Capture the cell that displays the provided text and extract its (x, y) central coordinate. 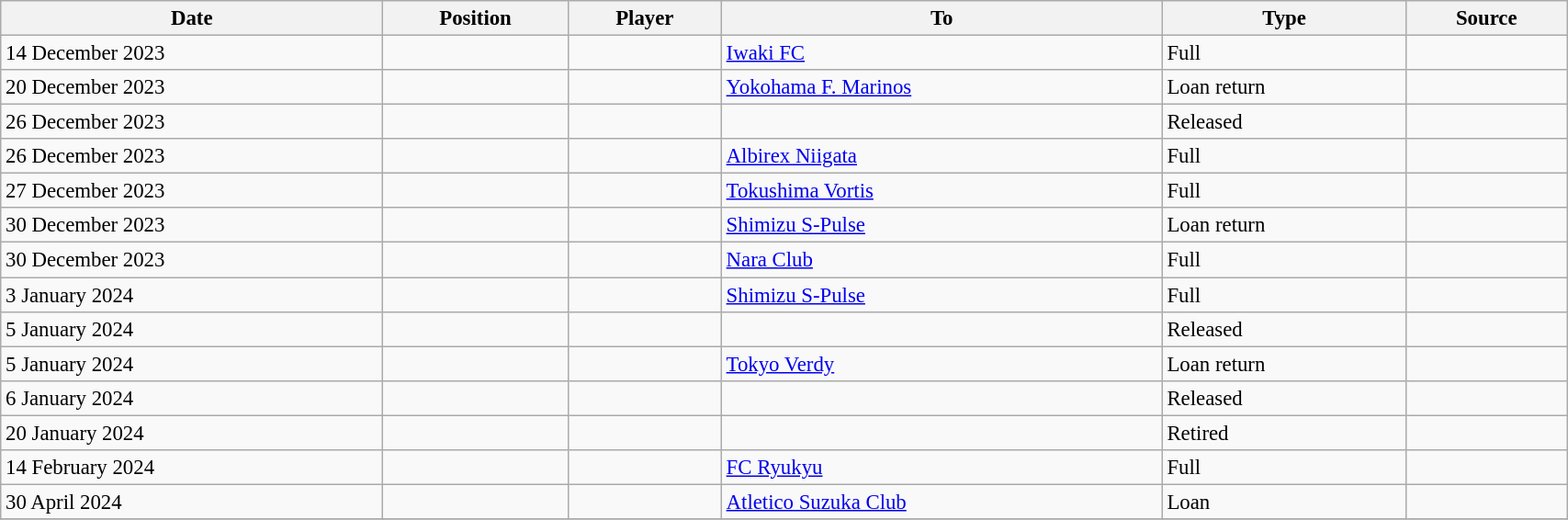
Loan (1284, 502)
20 January 2024 (192, 433)
3 January 2024 (192, 295)
27 December 2023 (192, 191)
Tokushima Vortis (942, 191)
14 December 2023 (192, 53)
Albirex Niigata (942, 156)
Position (476, 18)
Retired (1284, 433)
20 December 2023 (192, 87)
FC Ryukyu (942, 468)
Player (645, 18)
6 January 2024 (192, 398)
14 February 2024 (192, 468)
Tokyo Verdy (942, 364)
Nara Club (942, 260)
Atletico Suzuka Club (942, 502)
Type (1284, 18)
Yokohama F. Marinos (942, 87)
Iwaki FC (942, 53)
Source (1486, 18)
Date (192, 18)
To (942, 18)
30 April 2024 (192, 502)
